Detect which cell encompasses the target text, then output its (x, y) center coordinate. 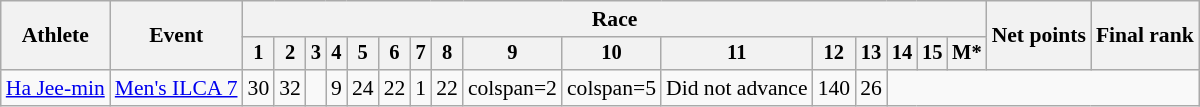
Did not advance (737, 88)
Event (176, 36)
11 (737, 54)
6 (395, 54)
Net points (1039, 36)
140 (834, 88)
M* (966, 54)
26 (871, 88)
Ha Jee-min (56, 88)
13 (871, 54)
32 (290, 88)
30 (259, 88)
Men's ILCA 7 (176, 88)
15 (932, 54)
10 (612, 54)
12 (834, 54)
4 (336, 54)
7 (420, 54)
2 (290, 54)
5 (363, 54)
Final rank (1145, 36)
colspan=5 (612, 88)
Athlete (56, 36)
24 (363, 88)
8 (447, 54)
colspan=2 (512, 88)
14 (902, 54)
3 (316, 54)
Race (615, 19)
